Identify which cell holds the provided text, then report its (X, Y) central coordinate. 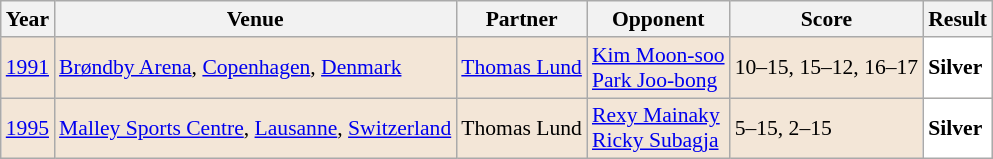
Kim Moon-soo Park Joo-bong (658, 68)
Year (28, 19)
1991 (28, 68)
Brøndby Arena, Copenhagen, Denmark (255, 68)
Malley Sports Centre, Lausanne, Switzerland (255, 128)
Partner (522, 19)
Rexy Mainaky Ricky Subagja (658, 128)
Opponent (658, 19)
Result (958, 19)
1995 (28, 128)
Venue (255, 19)
5–15, 2–15 (827, 128)
Score (827, 19)
10–15, 15–12, 16–17 (827, 68)
